Find where the given text appears and provide that cell's center as (x, y) coordinate. 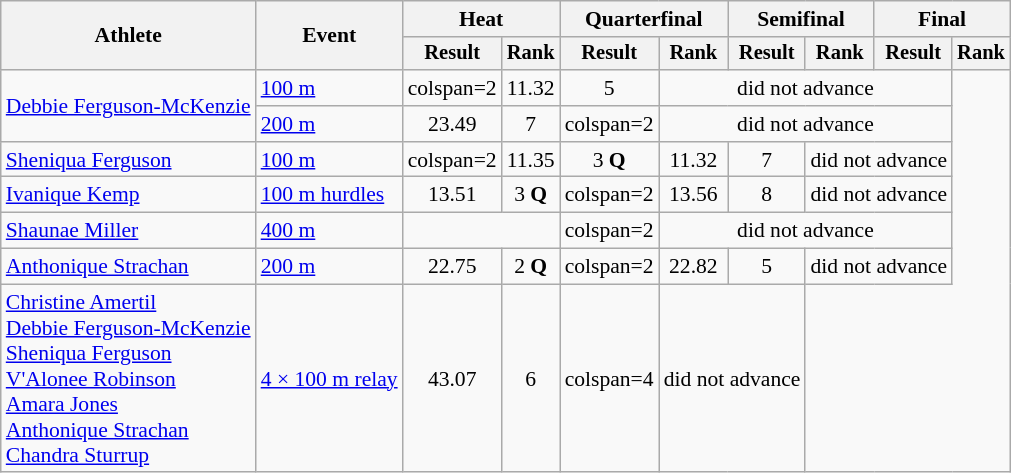
Christine AmertilDebbie Ferguson-McKenzieSheniqua FergusonV'Alonee RobinsonAmara JonesAnthonique StrachanChandra Sturrup (128, 378)
Event (330, 36)
22.75 (452, 267)
400 m (330, 231)
Ivanique Kemp (128, 195)
Semifinal (801, 19)
23.49 (452, 124)
Shaunae Miller (128, 231)
8 (766, 195)
colspan=4 (610, 378)
Anthonique Strachan (128, 267)
Sheniqua Ferguson (128, 160)
13.56 (694, 195)
100 m hurdles (330, 195)
43.07 (452, 378)
4 × 100 m relay (330, 378)
22.82 (694, 267)
2 Q (531, 267)
13.51 (452, 195)
Athlete (128, 36)
Quarterfinal (644, 19)
11.35 (531, 160)
6 (531, 378)
Heat (482, 19)
Final (942, 19)
Debbie Ferguson-McKenzie (128, 106)
